For the text-containing cell, return its midpoint in (x, y) coordinate format. 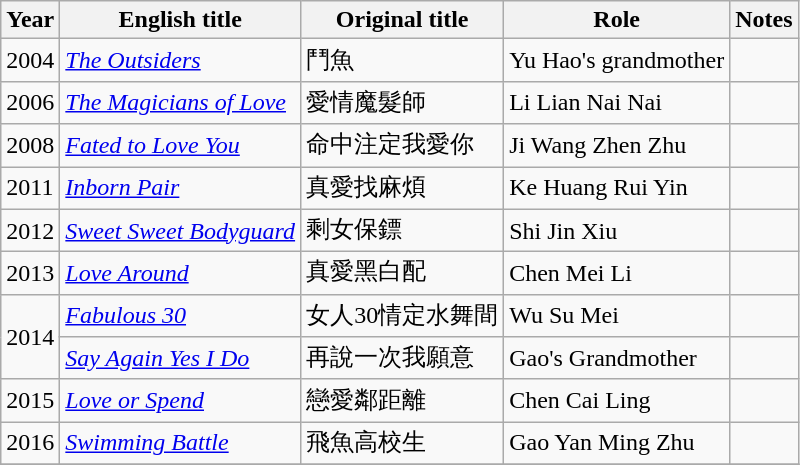
Notes (764, 20)
Chen Mei Li (617, 274)
Fated to Love You (180, 146)
Chen Cai Ling (617, 400)
Year (30, 20)
Inborn Pair (180, 188)
2013 (30, 274)
English title (180, 20)
2015 (30, 400)
再說一次我願意 (402, 358)
Wu Su Mei (617, 316)
Gao's Grandmother (617, 358)
Yu Hao's grandmother (617, 60)
Fabulous 30 (180, 316)
飛魚高校生 (402, 444)
Say Again Yes I Do (180, 358)
Love or Spend (180, 400)
2004 (30, 60)
Ji Wang Zhen Zhu (617, 146)
2012 (30, 230)
2008 (30, 146)
The Outsiders (180, 60)
Role (617, 20)
Shi Jin Xiu (617, 230)
愛情魔髮師 (402, 102)
鬥魚 (402, 60)
真愛黑白配 (402, 274)
Swimming Battle (180, 444)
Original title (402, 20)
Gao Yan Ming Zhu (617, 444)
真愛找麻煩 (402, 188)
Sweet Sweet Bodyguard (180, 230)
Li Lian Nai Nai (617, 102)
命中注定我愛你 (402, 146)
The Magicians of Love (180, 102)
2014 (30, 336)
剩女保鏢 (402, 230)
2006 (30, 102)
Ke Huang Rui Yin (617, 188)
女人30情定水舞間 (402, 316)
2016 (30, 444)
Love Around (180, 274)
2011 (30, 188)
戀愛鄰距離 (402, 400)
